Detect which cell encompasses the target text, then output its [X, Y] center coordinate. 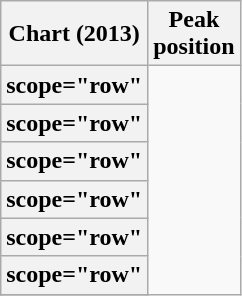
Chart (2013) [74, 34]
Peakposition [194, 34]
